Identify which cell holds the provided text, then report its [X, Y] central coordinate. 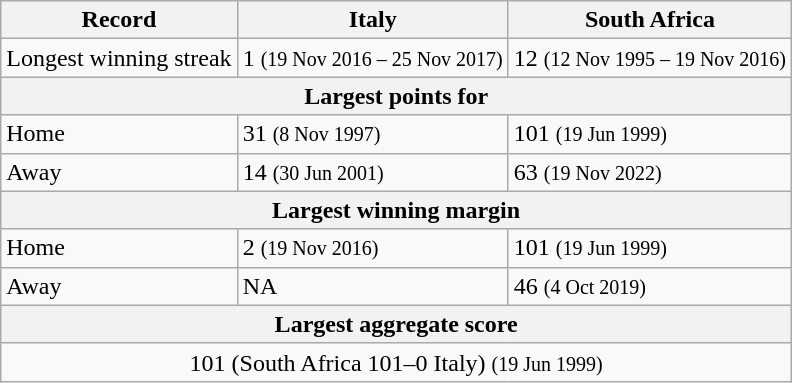
63 (19 Nov 2022) [650, 172]
Italy [372, 20]
2 (19 Nov 2016) [372, 248]
Largest aggregate score [396, 324]
101 (South Africa 101–0 Italy) (19 Jun 1999) [396, 362]
1 (19 Nov 2016 – 25 Nov 2017) [372, 58]
31 (8 Nov 1997) [372, 134]
14 (30 Jun 2001) [372, 172]
Largest points for [396, 96]
Longest winning streak [119, 58]
12 (12 Nov 1995 – 19 Nov 2016) [650, 58]
South Africa [650, 20]
Largest winning margin [396, 210]
Record [119, 20]
NA [372, 286]
46 (4 Oct 2019) [650, 286]
